Output the (x, y) coordinate of the center of the cell containing the given text.  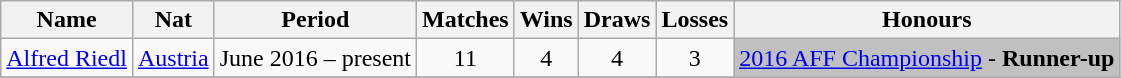
Name (67, 20)
Period (315, 20)
3 (695, 58)
Austria (173, 58)
June 2016 – present (315, 58)
Nat (173, 20)
2016 AFF Championship - Runner-up (927, 58)
Losses (695, 20)
11 (466, 58)
Matches (466, 20)
Alfred Riedl (67, 58)
Wins (546, 20)
Honours (927, 20)
Draws (617, 20)
